Scan for the cell matching the given text and deliver its (X, Y) coordinate at center. 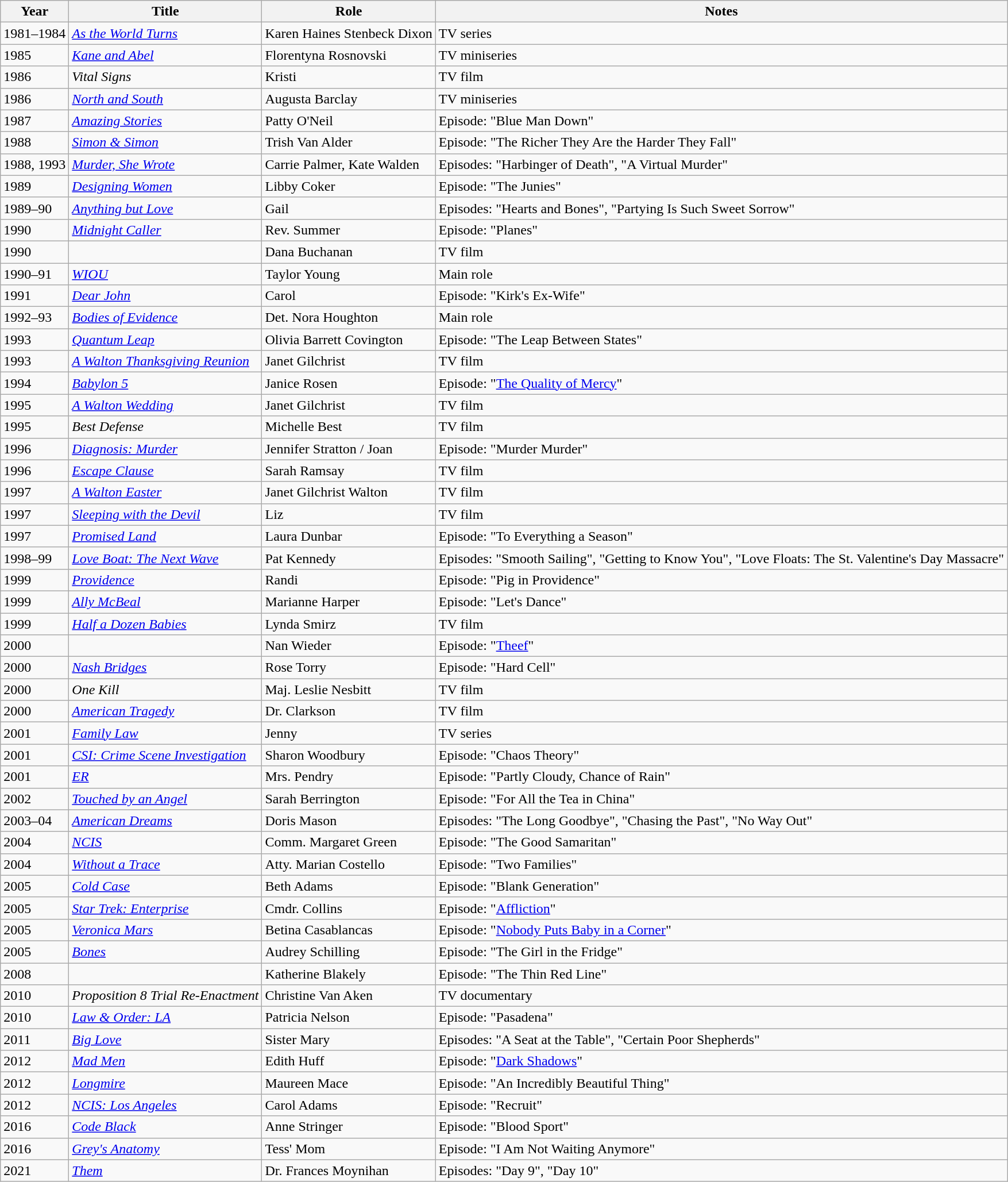
Notes (721, 11)
2002 (34, 799)
Sister Mary (349, 1039)
Proposition 8 Trial Re-Enactment (165, 996)
Episode: "Pig in Providence" (721, 580)
Kristi (349, 77)
Betina Casablancas (349, 930)
Episodes: "A Seat at the Table", "Certain Poor Shepherds" (721, 1039)
Sarah Ramsay (349, 471)
Michelle Best (349, 427)
Episode: "The Leap Between States" (721, 340)
Anything but Love (165, 208)
Liz (349, 514)
Patty O'Neil (349, 121)
Episode: "For All the Tea in China" (721, 799)
Love Boat: The Next Wave (165, 558)
Karen Haines Stenbeck Dixon (349, 33)
Dr. Clarkson (349, 711)
Gail (349, 208)
Episodes: "Harbinger of Death", "A Virtual Murder" (721, 164)
Bodies of Evidence (165, 318)
Year (34, 11)
Cold Case (165, 886)
Episode: "Pasadena" (721, 1018)
Episode: "Dark Shadows" (721, 1061)
Without a Trace (165, 864)
Dr. Frances Moynihan (349, 1171)
Best Defense (165, 427)
Florentyna Rosnovski (349, 55)
NCIS (165, 842)
A Walton Easter (165, 492)
Designing Women (165, 186)
Sleeping with the Devil (165, 514)
Carol (349, 296)
Tess' Mom (349, 1149)
Role (349, 11)
Episode: "Chaos Theory" (721, 755)
Maureen Mace (349, 1083)
1989–90 (34, 208)
Escape Clause (165, 471)
Dana Buchanan (349, 252)
North and South (165, 99)
Dear John (165, 296)
As the World Turns (165, 33)
Libby Coker (349, 186)
Nash Bridges (165, 668)
Sarah Berrington (349, 799)
Rose Torry (349, 668)
Touched by an Angel (165, 799)
Episode: "Nobody Puts Baby in a Corner" (721, 930)
TV documentary (721, 996)
Pat Kennedy (349, 558)
Episode: "I Am Not Waiting Anymore" (721, 1149)
Episode: "The Junies" (721, 186)
Det. Nora Houghton (349, 318)
Mrs. Pendry (349, 777)
Janice Rosen (349, 383)
Atty. Marian Costello (349, 864)
1998–99 (34, 558)
Episodes: "Hearts and Bones", "Partying Is Such Sweet Sorrow" (721, 208)
Christine Van Aken (349, 996)
Babylon 5 (165, 383)
Trish Van Alder (349, 143)
Half a Dozen Babies (165, 623)
Episode: "Recruit" (721, 1105)
1991 (34, 296)
Episode: "The Thin Red Line" (721, 974)
Murder, She Wrote (165, 164)
Simon & Simon (165, 143)
Star Trek: Enterprise (165, 908)
Veronica Mars (165, 930)
2003–04 (34, 821)
Marianne Harper (349, 602)
Episode: "Theef" (721, 646)
Bones (165, 952)
Episode: "The Good Samaritan" (721, 842)
American Tragedy (165, 711)
Ally McBeal (165, 602)
Sharon Woodbury (349, 755)
NCIS: Los Angeles (165, 1105)
Episode: "An Incredibly Beautiful Thing" (721, 1083)
Big Love (165, 1039)
Jennifer Stratton / Joan (349, 449)
Family Law (165, 733)
Audrey Schilling (349, 952)
Episodes: "Smooth Sailing", "Getting to Know You", "Love Floats: The St. Valentine's Day Massacre" (721, 558)
Episode: "Partly Cloudy, Chance of Rain" (721, 777)
Providence (165, 580)
Randi (349, 580)
Carrie Palmer, Kate Walden (349, 164)
Patricia Nelson (349, 1018)
1988, 1993 (34, 164)
1988 (34, 143)
Katherine Blakely (349, 974)
1985 (34, 55)
Episode: "The Quality of Mercy" (721, 383)
Diagnosis: Murder (165, 449)
1992–93 (34, 318)
Title (165, 11)
Carol Adams (349, 1105)
Episode: "Two Families" (721, 864)
Code Black (165, 1127)
Janet Gilchrist Walton (349, 492)
Episodes: "The Long Goodbye", "Chasing the Past", "No Way Out" (721, 821)
Edith Huff (349, 1061)
Mad Men (165, 1061)
A Walton Thanksgiving Reunion (165, 361)
Episode: "Affliction" (721, 908)
Quantum Leap (165, 340)
A Walton Wedding (165, 405)
Grey's Anatomy (165, 1149)
Vital Signs (165, 77)
Olivia Barrett Covington (349, 340)
Episode: "Murder Murder" (721, 449)
Augusta Barclay (349, 99)
Episode: "Kirk's Ex-Wife" (721, 296)
Longmire (165, 1083)
Laura Dunbar (349, 536)
Promised Land (165, 536)
Taylor Young (349, 274)
Kane and Abel (165, 55)
2011 (34, 1039)
2021 (34, 1171)
Lynda Smirz (349, 623)
Episode: "The Girl in the Fridge" (721, 952)
Episode: "Blood Sport" (721, 1127)
Midnight Caller (165, 230)
Episode: "To Everything a Season" (721, 536)
Beth Adams (349, 886)
Episode: "The Richer They Are the Harder They Fall" (721, 143)
Amazing Stories (165, 121)
Nan Wieder (349, 646)
1981–1984 (34, 33)
Anne Stringer (349, 1127)
Episode: "Blue Man Down" (721, 121)
Comm. Margaret Green (349, 842)
Doris Mason (349, 821)
Jenny (349, 733)
American Dreams (165, 821)
2008 (34, 974)
Cmdr. Collins (349, 908)
ER (165, 777)
1990–91 (34, 274)
Episode: "Let's Dance" (721, 602)
1989 (34, 186)
WIOU (165, 274)
CSI: Crime Scene Investigation (165, 755)
Episode: "Blank Generation" (721, 886)
Them (165, 1171)
Episode: "Planes" (721, 230)
Episode: "Hard Cell" (721, 668)
One Kill (165, 690)
Rev. Summer (349, 230)
Law & Order: LA (165, 1018)
1994 (34, 383)
1987 (34, 121)
Episodes: "Day 9", "Day 10" (721, 1171)
Maj. Leslie Nesbitt (349, 690)
